Provide the (x, y) coordinate of the cell's center where the given text is located.  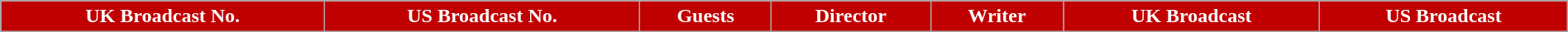
UK Broadcast (1192, 16)
US Broadcast No. (481, 16)
US Broadcast (1444, 16)
Guests (706, 16)
UK Broadcast No. (163, 16)
Writer (997, 16)
Director (851, 16)
